Pinpoint the cell where the given text exists, returning its (X, Y) midpoint coordinate. 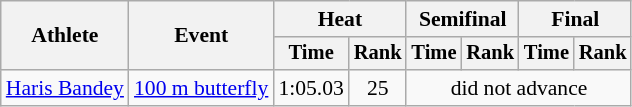
Semifinal (462, 19)
1:05.03 (310, 88)
100 m butterfly (201, 88)
Event (201, 36)
Heat (340, 19)
Haris Bandey (65, 88)
Final (575, 19)
did not advance (518, 88)
Athlete (65, 36)
25 (378, 88)
